Search for the cell housing the specified text and yield its [x, y] center coordinate. 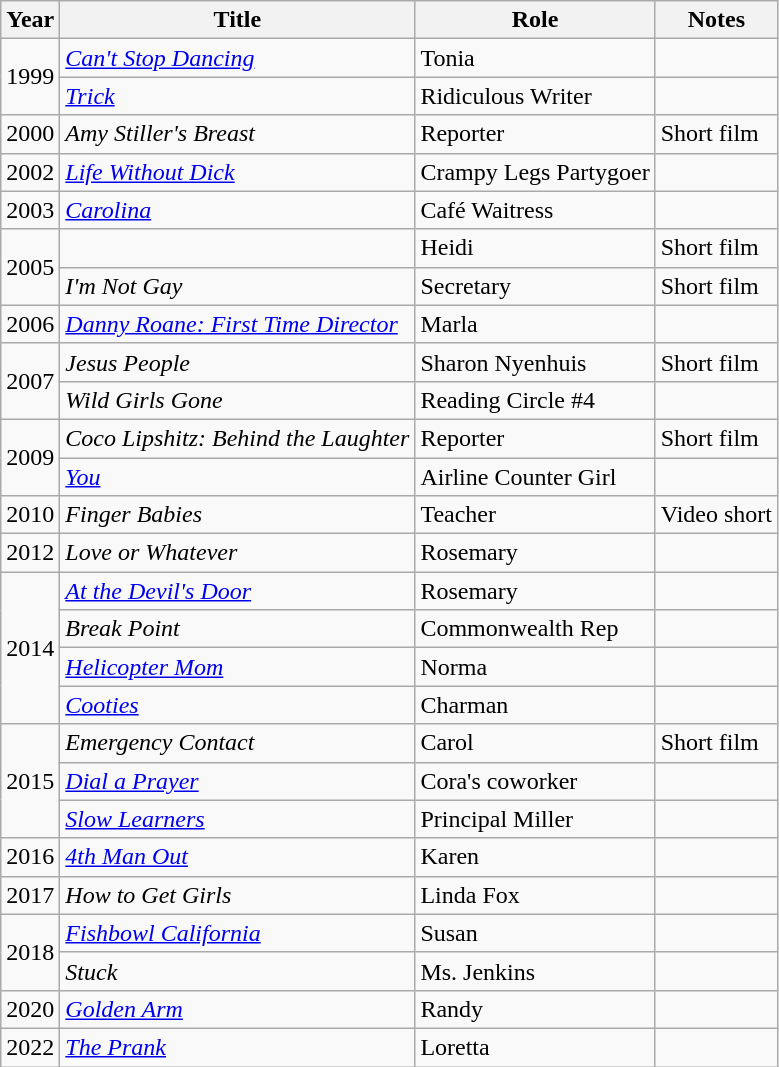
2005 [30, 267]
2015 [30, 781]
2003 [30, 210]
Life Without Dick [238, 172]
4th Man Out [238, 857]
2007 [30, 381]
Emergency Contact [238, 743]
Principal Miller [535, 819]
Café Waitress [535, 210]
Helicopter Mom [238, 667]
Ms. Jenkins [535, 971]
Wild Girls Gone [238, 400]
Karen [535, 857]
The Prank [238, 1047]
Tonia [535, 58]
2006 [30, 324]
Danny Roane: First Time Director [238, 324]
Charman [535, 705]
Heidi [535, 248]
Title [238, 20]
Secretary [535, 286]
Golden Arm [238, 1009]
2022 [30, 1047]
Linda Fox [535, 895]
2020 [30, 1009]
Norma [535, 667]
Teacher [535, 515]
2012 [30, 553]
Susan [535, 933]
Carolina [238, 210]
1999 [30, 77]
Loretta [535, 1047]
Role [535, 20]
Sharon Nyenhuis [535, 362]
2002 [30, 172]
Love or Whatever [238, 553]
How to Get Girls [238, 895]
Can't Stop Dancing [238, 58]
2017 [30, 895]
Cooties [238, 705]
Year [30, 20]
Trick [238, 96]
Dial a Prayer [238, 781]
2010 [30, 515]
Ridiculous Writer [535, 96]
2000 [30, 134]
2018 [30, 952]
Slow Learners [238, 819]
Amy Stiller's Breast [238, 134]
2014 [30, 648]
Finger Babies [238, 515]
Break Point [238, 629]
Cora's coworker [535, 781]
Reading Circle #4 [535, 400]
2009 [30, 457]
Fishbowl California [238, 933]
Randy [535, 1009]
Commonwealth Rep [535, 629]
Crampy Legs Partygoer [535, 172]
Marla [535, 324]
At the Devil's Door [238, 591]
Video short [716, 515]
Jesus People [238, 362]
Airline Counter Girl [535, 477]
Carol [535, 743]
Coco Lipshitz: Behind the Laughter [238, 438]
You [238, 477]
2016 [30, 857]
Notes [716, 20]
Stuck [238, 971]
I'm Not Gay [238, 286]
